Identify which cell holds the provided text, then report its [x, y] central coordinate. 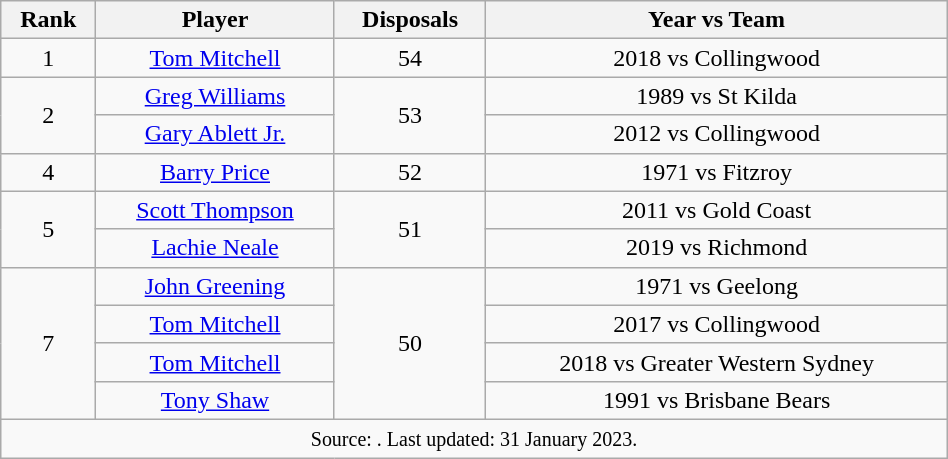
1989 vs St Kilda [716, 96]
John Greening [216, 286]
2017 vs Collingwood [716, 324]
4 [48, 172]
2018 vs Collingwood [716, 58]
Player [216, 20]
52 [410, 172]
Rank [48, 20]
53 [410, 115]
1971 vs Geelong [716, 286]
1 [48, 58]
Year vs Team [716, 20]
Source: . Last updated: 31 January 2023. [474, 438]
Barry Price [216, 172]
Tony Shaw [216, 400]
5 [48, 229]
Lachie Neale [216, 248]
Scott Thompson [216, 210]
50 [410, 343]
54 [410, 58]
2012 vs Collingwood [716, 134]
2 [48, 115]
Greg Williams [216, 96]
2019 vs Richmond [716, 248]
1991 vs Brisbane Bears [716, 400]
Gary Ablett Jr. [216, 134]
2018 vs Greater Western Sydney [716, 362]
1971 vs Fitzroy [716, 172]
7 [48, 343]
Disposals [410, 20]
51 [410, 229]
2011 vs Gold Coast [716, 210]
